Pinpoint the cell where the given text exists, returning its [X, Y] midpoint coordinate. 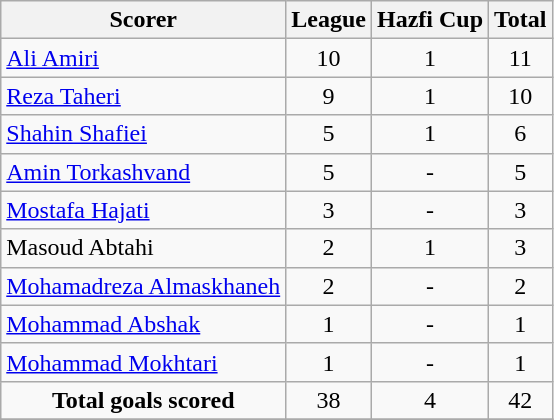
Mostafa Hajati [144, 210]
Amin Torkashvand [144, 172]
9 [329, 96]
League [329, 20]
Mohammad Abshak [144, 324]
6 [521, 134]
Total goals scored [144, 400]
Mohammad Mokhtari [144, 362]
Scorer [144, 20]
Hazfi Cup [430, 20]
11 [521, 58]
Shahin Shafiei [144, 134]
Ali Amiri [144, 58]
Mohamadreza Almaskhaneh [144, 286]
4 [430, 400]
38 [329, 400]
Reza Taheri [144, 96]
42 [521, 400]
Masoud Abtahi [144, 248]
Total [521, 20]
